Find where the given text appears and provide that cell's center as (X, Y) coordinate. 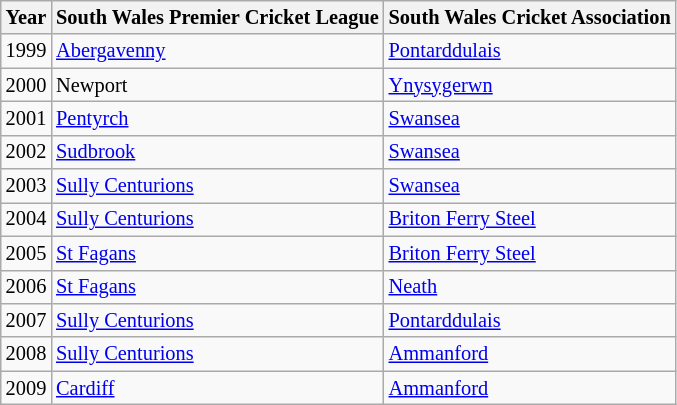
1999 (26, 51)
2006 (26, 287)
Abergavenny (217, 51)
Sudbrook (217, 152)
2000 (26, 85)
Pentyrch (217, 118)
2001 (26, 118)
2004 (26, 219)
2009 (26, 388)
Newport (217, 85)
Neath (530, 287)
2002 (26, 152)
South Wales Cricket Association (530, 17)
Year (26, 17)
Ynysygerwn (530, 85)
2003 (26, 186)
2007 (26, 320)
South Wales Premier Cricket League (217, 17)
Cardiff (217, 388)
2005 (26, 253)
2008 (26, 354)
